For the text-containing cell, return its midpoint in [X, Y] coordinate format. 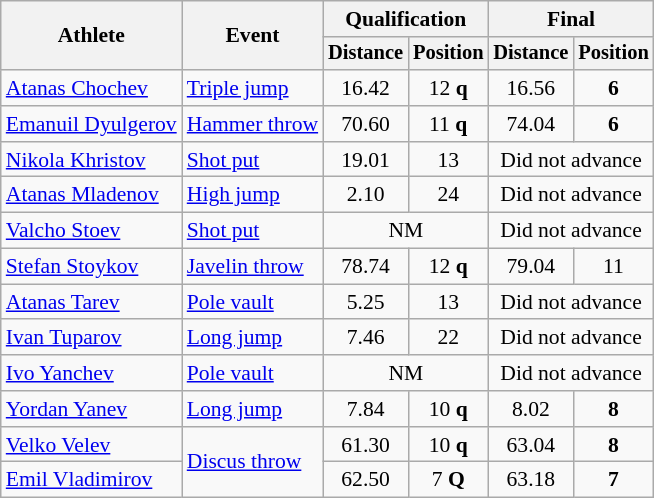
7.46 [366, 338]
Atanas Chochev [92, 88]
63.18 [530, 480]
74.04 [530, 124]
Yordan Yanev [92, 409]
Nikola Khristov [92, 160]
22 [448, 338]
63.04 [530, 445]
Event [252, 36]
62.50 [366, 480]
61.30 [366, 445]
Javelin throw [252, 267]
Ivan Tuparov [92, 338]
Final [570, 19]
11 q [448, 124]
11 [613, 267]
8.02 [530, 409]
Atanas Tarev [92, 302]
7 [613, 480]
16.56 [530, 88]
7.84 [366, 409]
Emanuil Dyulgerov [92, 124]
Stefan Stoykov [92, 267]
High jump [252, 195]
7 Q [448, 480]
24 [448, 195]
2.10 [366, 195]
5.25 [366, 302]
Valcho Stoev [92, 231]
Atanas Mladenov [92, 195]
Triple jump [252, 88]
Emil Vladimirov [92, 480]
78.74 [366, 267]
79.04 [530, 267]
19.01 [366, 160]
Qualification [406, 19]
Discus throw [252, 462]
Velko Velev [92, 445]
Ivo Yanchev [92, 373]
Athlete [92, 36]
16.42 [366, 88]
70.60 [366, 124]
Hammer throw [252, 124]
